Locate the cell with the specified text and output its (x, y) center coordinate. 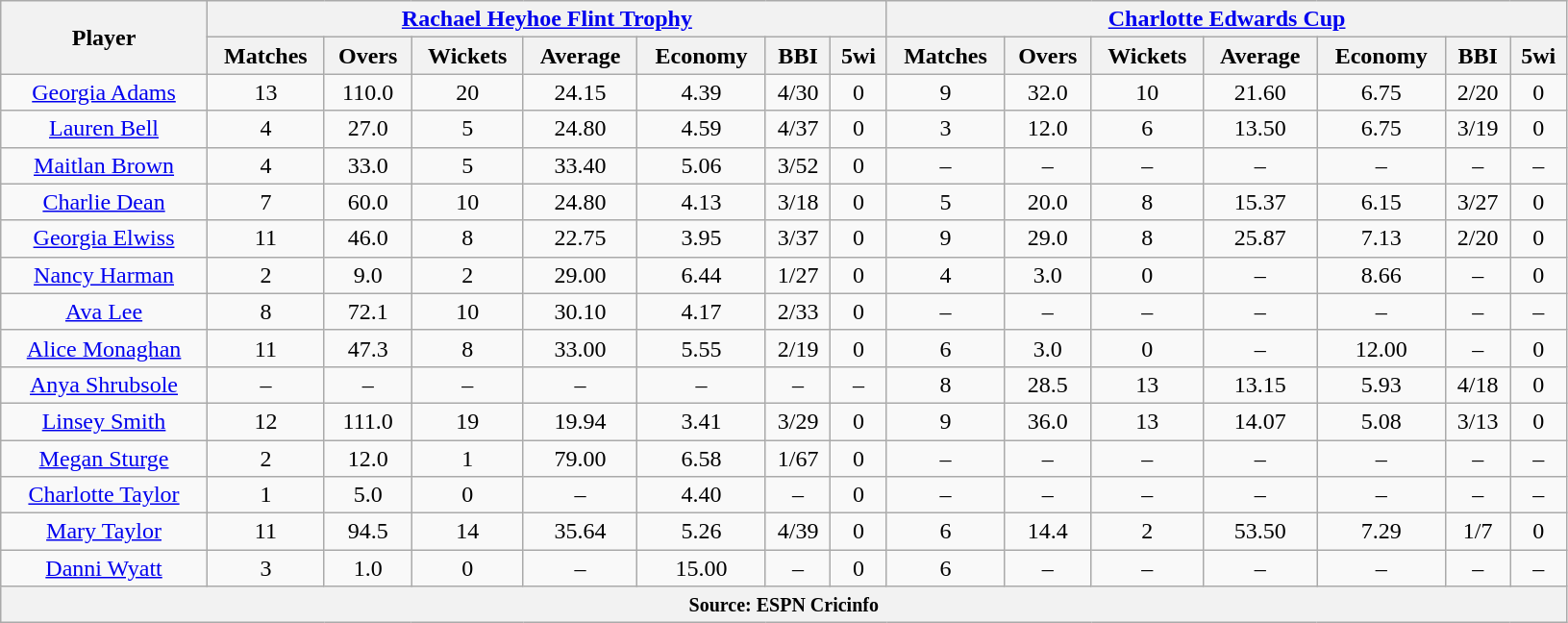
3/18 (798, 202)
3.41 (702, 421)
Nancy Harman (104, 275)
12 (265, 421)
33.0 (367, 165)
7.29 (1381, 532)
79.00 (580, 459)
Maitlan Brown (104, 165)
1/67 (798, 459)
Georgia Elwiss (104, 238)
14.07 (1260, 421)
33.00 (580, 348)
3.95 (702, 238)
60.0 (367, 202)
30.10 (580, 311)
5.0 (367, 495)
4.59 (702, 129)
47.3 (367, 348)
4.17 (702, 311)
19 (467, 421)
25.87 (1260, 238)
12.00 (1381, 348)
4.40 (702, 495)
5.55 (702, 348)
5.26 (702, 532)
5.06 (702, 165)
72.1 (367, 311)
Rachael Heyhoe Flint Trophy (546, 19)
5.93 (1381, 385)
Charlotte Edwards Cup (1227, 19)
Source: ESPN Cricinfo (784, 605)
46.0 (367, 238)
20.0 (1048, 202)
Danni Wyatt (104, 568)
94.5 (367, 532)
Ava Lee (104, 311)
Mary Taylor (104, 532)
22.75 (580, 238)
3/29 (798, 421)
Megan Sturge (104, 459)
29.0 (1048, 238)
Anya Shrubsole (104, 385)
3/19 (1479, 129)
15.37 (1260, 202)
36.0 (1048, 421)
3/13 (1479, 421)
21.60 (1260, 92)
Player (104, 37)
35.64 (580, 532)
32.0 (1048, 92)
Charlie Dean (104, 202)
4.13 (702, 202)
1/27 (798, 275)
6.58 (702, 459)
13.15 (1260, 385)
29.00 (580, 275)
7.13 (1381, 238)
8.66 (1381, 275)
24.15 (580, 92)
27.0 (367, 129)
7 (265, 202)
20 (467, 92)
28.5 (1048, 385)
13.50 (1260, 129)
14.4 (1048, 532)
4.39 (702, 92)
9.0 (367, 275)
111.0 (367, 421)
2/19 (798, 348)
53.50 (1260, 532)
Georgia Adams (104, 92)
1/7 (1479, 532)
Charlotte Taylor (104, 495)
Lauren Bell (104, 129)
33.40 (580, 165)
15.00 (702, 568)
5.08 (1381, 421)
Linsey Smith (104, 421)
Alice Monaghan (104, 348)
19.94 (580, 421)
6.15 (1381, 202)
4/18 (1479, 385)
14 (467, 532)
3/37 (798, 238)
4/39 (798, 532)
4/30 (798, 92)
1.0 (367, 568)
2/33 (798, 311)
110.0 (367, 92)
3/52 (798, 165)
4/37 (798, 129)
3/27 (1479, 202)
6.44 (702, 275)
